Identify which cell holds the provided text, then report its [X, Y] central coordinate. 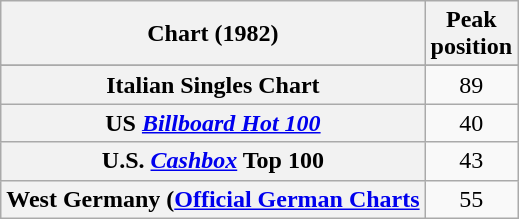
89 [471, 85]
Italian Singles Chart [213, 85]
55 [471, 199]
40 [471, 123]
West Germany (Official German Charts [213, 199]
U.S. Cashbox Top 100 [213, 161]
Peakposition [471, 34]
US Billboard Hot 100 [213, 123]
43 [471, 161]
Chart (1982) [213, 34]
